Return (x, y) of the center of cell containing provided text 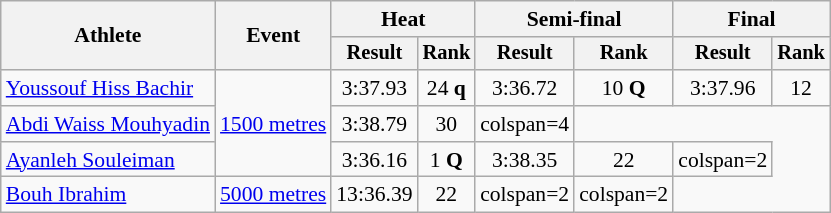
colspan=4 (524, 124)
30 (447, 124)
3:37.93 (374, 88)
13:36.39 (374, 195)
10 Q (624, 88)
3:36.16 (374, 160)
Bouh Ibrahim (108, 195)
Final (752, 19)
1 Q (447, 160)
3:37.96 (722, 88)
3:38.35 (524, 160)
Heat (403, 19)
1500 metres (273, 124)
24 q (447, 88)
Athlete (108, 36)
Ayanleh Souleiman (108, 160)
3:38.79 (374, 124)
Event (273, 36)
Youssouf Hiss Bachir (108, 88)
5000 metres (273, 195)
Abdi Waiss Mouhyadin (108, 124)
12 (801, 88)
Semi-final (574, 19)
3:36.72 (524, 88)
